Extract the [x, y] coordinate from the center of the cell holding the provided text.  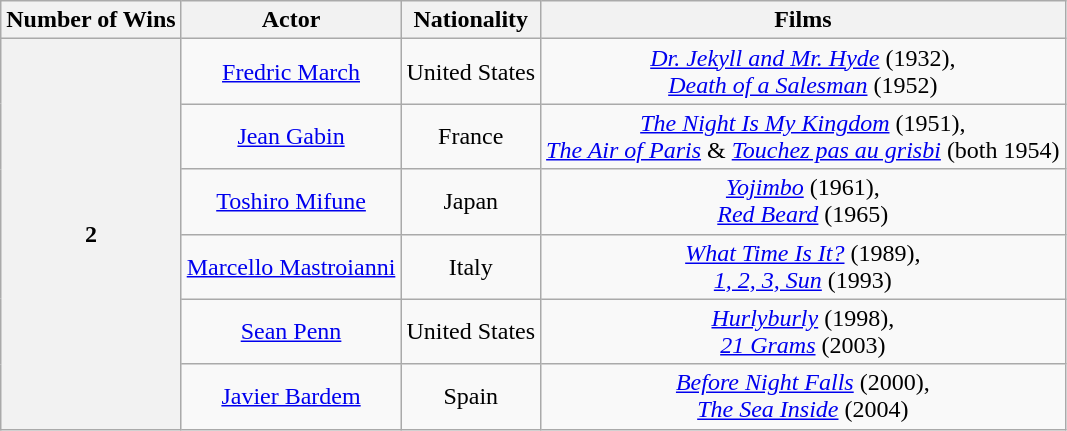
Nationality [471, 20]
Sean Penn [291, 332]
Films [803, 20]
Japan [471, 202]
Toshiro Mifune [291, 202]
Jean Gabin [291, 136]
Before Night Falls (2000), The Sea Inside (2004) [803, 396]
Dr. Jekyll and Mr. Hyde (1932), Death of a Salesman (1952) [803, 72]
What Time Is It? (1989), 1, 2, 3, Sun (1993) [803, 266]
Actor [291, 20]
Spain [471, 396]
The Night Is My Kingdom (1951), The Air of Paris & Touchez pas au grisbi (both 1954) [803, 136]
Italy [471, 266]
Fredric March [291, 72]
Javier Bardem [291, 396]
Number of Wins [91, 20]
Hurlyburly (1998), 21 Grams (2003) [803, 332]
Yojimbo (1961), Red Beard (1965) [803, 202]
France [471, 136]
2 [91, 234]
Marcello Mastroianni [291, 266]
